Output the [x, y] coordinate of the center of the cell containing the given text.  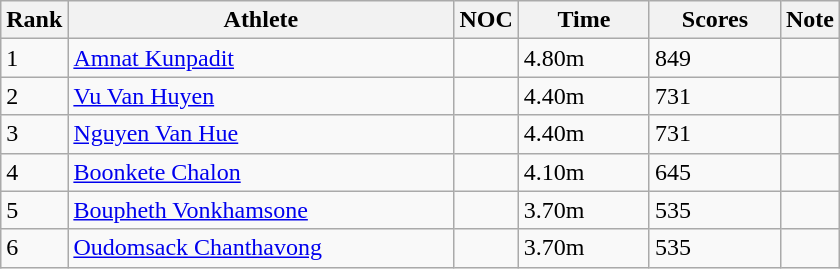
4.10m [584, 172]
645 [714, 172]
Oudomsack Chanthavong [261, 248]
Athlete [261, 20]
4.80m [584, 58]
Amnat Kunpadit [261, 58]
3 [34, 134]
5 [34, 210]
Rank [34, 20]
6 [34, 248]
Note [810, 20]
1 [34, 58]
NOC [486, 20]
Vu Van Huyen [261, 96]
Time [584, 20]
Boupheth Vonkhamsone [261, 210]
849 [714, 58]
4 [34, 172]
Boonkete Chalon [261, 172]
Scores [714, 20]
Nguyen Van Hue [261, 134]
2 [34, 96]
